Pinpoint the cell where the given text exists, returning its (x, y) midpoint coordinate. 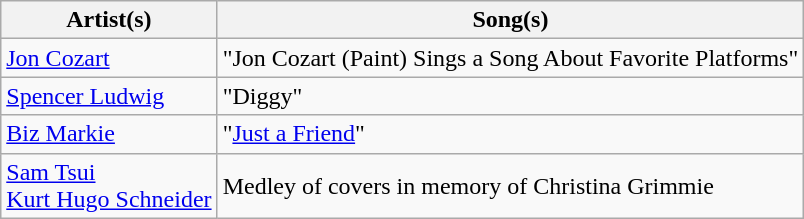
Biz Markie (109, 134)
Artist(s) (109, 20)
Sam TsuiKurt Hugo Schneider (109, 186)
Medley of covers in memory of Christina Grimmie (510, 186)
"Just a Friend" (510, 134)
"Diggy" (510, 96)
Song(s) (510, 20)
Spencer Ludwig (109, 96)
"Jon Cozart (Paint) Sings a Song About Favorite Platforms" (510, 58)
Jon Cozart (109, 58)
